For the text-containing cell, return its midpoint in (X, Y) coordinate format. 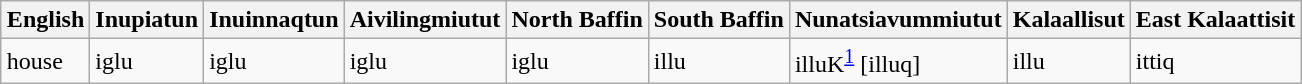
Nunatsiavummiutut (898, 20)
North Baffin (577, 20)
illuK1 [illuq] (898, 62)
Inupiatun (147, 20)
house (45, 62)
Inuinnaqtun (274, 20)
East Kalaattisit (1215, 20)
English (45, 20)
Aivilingmiutut (425, 20)
Kalaallisut (1068, 20)
South Baffin (718, 20)
ittiq (1215, 62)
